Scan for the cell matching the given text and deliver its (x, y) coordinate at center. 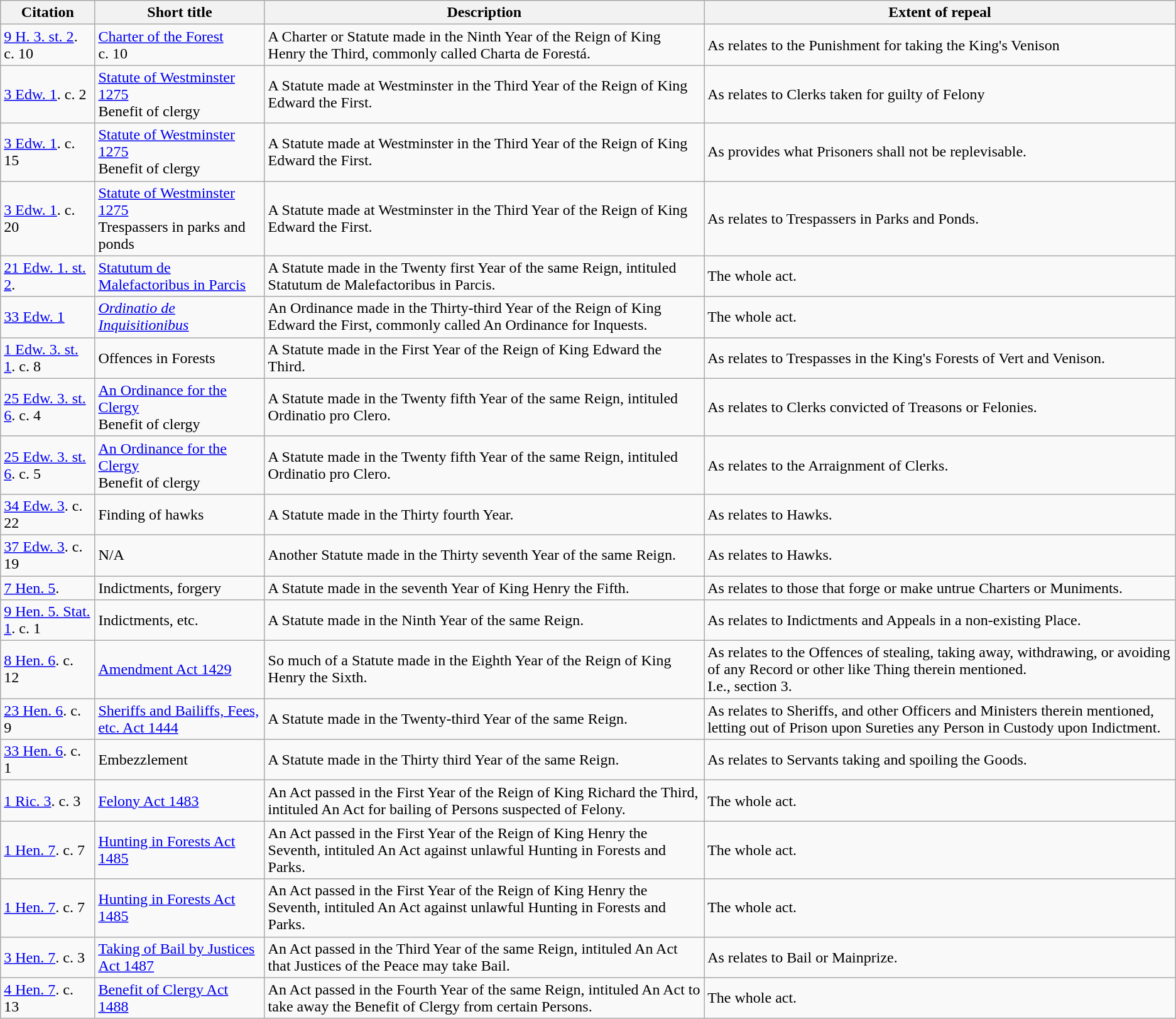
Embezzlement (180, 760)
A Statute made in the First Year of the Reign of King Edward the Third. (484, 358)
A Statute made in the Twenty first Year of the same Reign, intituled Statutum de Malefactoribus in Parcis. (484, 276)
Benefit of Clergy Act 1488 (180, 998)
A Statute made in the Ninth Year of the same Reign. (484, 621)
34 Edw. 3. c. 22 (48, 514)
Taking of Bail by Justices Act 1487 (180, 957)
As provides what Prisoners shall not be replevisable. (940, 152)
An Ordinance made in the Thirty-third Year of the Reign of King Edward the First, commonly called An Ordinance for Inquests. (484, 317)
Statutum de Malefactoribus in Parcis (180, 276)
Another Statute made in the Thirty seventh Year of the same Reign. (484, 555)
Indictments, etc. (180, 621)
As relates to the Arraignment of Clerks. (940, 465)
25 Edw. 3. st. 6. c. 4 (48, 407)
As relates to Clerks taken for guilty of Felony (940, 94)
Charter of the Forestc. 10 (180, 45)
A Statute made in the Thirty third Year of the same Reign. (484, 760)
Amendment Act 1429 (180, 670)
Short title (180, 13)
N/A (180, 555)
37 Edw. 3. c. 19 (48, 555)
33 Edw. 1 (48, 317)
As relates to Servants taking and spoiling the Goods. (940, 760)
A Statute made in the Thirty fourth Year. (484, 514)
Extent of repeal (940, 13)
An Act passed in the Third Year of the same Reign, intituled An Act that Justices of the Peace may take Bail. (484, 957)
A Statute made in the Twenty-third Year of the same Reign. (484, 719)
9 Hen. 5. Stat. 1. c. 1 (48, 621)
Citation (48, 13)
Statute of Westminster 1275Trespassers in parks and ponds (180, 219)
As relates to Trespassers in Parks and Ponds. (940, 219)
8 Hen. 6. c. 12 (48, 670)
3 Edw. 1. c. 2 (48, 94)
Finding of hawks (180, 514)
As relates to those that forge or make untrue Charters or Muniments. (940, 587)
Felony Act 1483 (180, 800)
An Act passed in the Fourth Year of the same Reign, intituled An Act to take away the Benefit of Clergy from certain Persons. (484, 998)
An Act passed in the First Year of the Reign of King Richard the Third, intituled An Act for bailing of Persons suspected of Felony. (484, 800)
As relates to the Punishment for taking the King's Venison (940, 45)
1 Edw. 3. st. 1. c. 8 (48, 358)
A Statute made in the seventh Year of King Henry the Fifth. (484, 587)
3 Edw. 1. c. 15 (48, 152)
Sheriffs and Bailiffs, Fees, etc. Act 1444 (180, 719)
23 Hen. 6. c. 9 (48, 719)
9 H. 3. st. 2. c. 10 (48, 45)
7 Hen. 5. (48, 587)
33 Hen. 6. c. 1 (48, 760)
Indictments, forgery (180, 587)
As relates to Clerks convicted of Treasons or Felonies. (940, 407)
Ordinatio de Inquisitionibus (180, 317)
As relates to Trespasses in the King's Forests of Vert and Venison. (940, 358)
3 Edw. 1. c. 20 (48, 219)
1 Ric. 3. c. 3 (48, 800)
Offences in Forests (180, 358)
As relates to Bail or Mainprize. (940, 957)
3 Hen. 7. c. 3 (48, 957)
25 Edw. 3. st. 6. c. 5 (48, 465)
So much of a Statute made in the Eighth Year of the Reign of King Henry the Sixth. (484, 670)
A Charter or Statute made in the Ninth Year of the Reign of King Henry the Third, commonly called Charta de Forestá. (484, 45)
Description (484, 13)
4 Hen. 7. c. 13 (48, 998)
As relates to Indictments and Appeals in a non-existing Place. (940, 621)
As relates to the Offences of stealing, taking away, withdrawing, or avoiding of any Record or other like Thing therein mentioned.I.e., section 3. (940, 670)
21 Edw. 1. st. 2. (48, 276)
